Return the (X, Y) coordinate for the center point of the cell that contains the specified text.  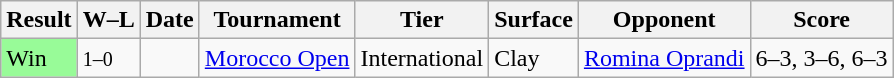
Tier (422, 20)
Clay (534, 58)
W–L (108, 20)
Date (170, 20)
1–0 (108, 58)
Tournament (277, 20)
Score (822, 20)
International (422, 58)
Surface (534, 20)
6–3, 3–6, 6–3 (822, 58)
Opponent (664, 20)
Win (39, 58)
Morocco Open (277, 58)
Result (39, 20)
Romina Oprandi (664, 58)
